Provide the [X, Y] coordinate of the cell's center where the given text is located.  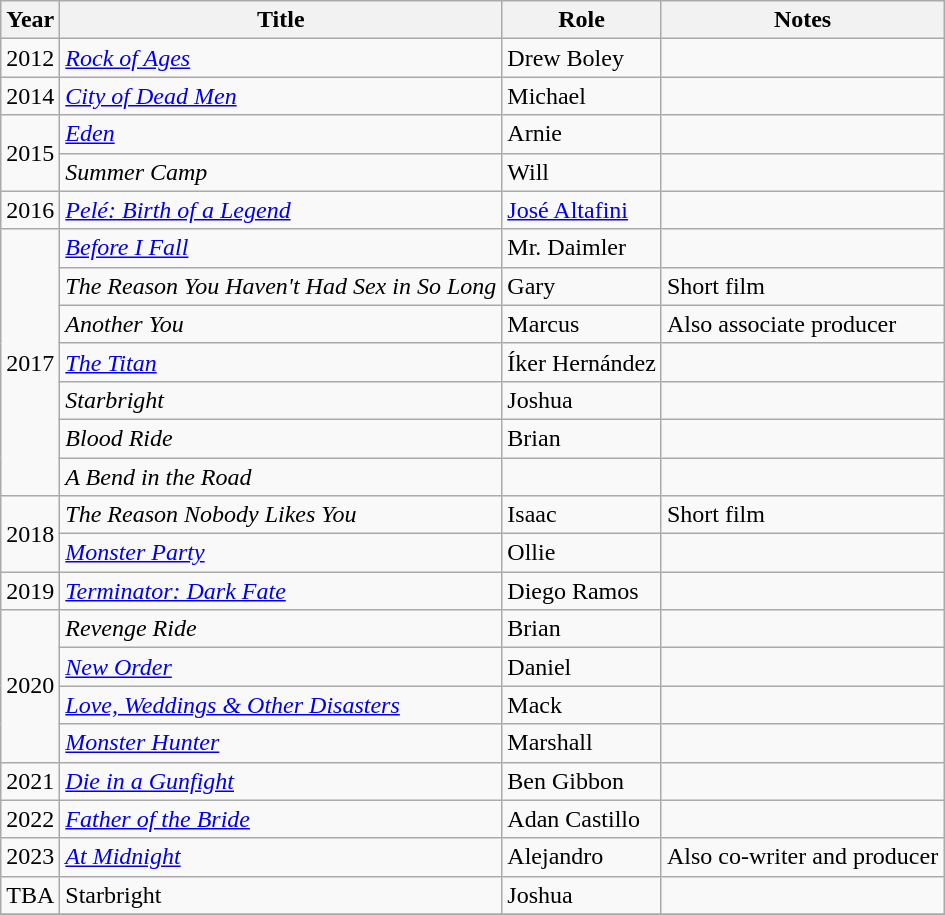
Mack [582, 705]
Also associate producer [802, 324]
Íker Hernández [582, 362]
Eden [281, 134]
Gary [582, 286]
2020 [30, 686]
2016 [30, 210]
Blood Ride [281, 438]
Alejandro [582, 857]
Pelé: Birth of a Legend [281, 210]
Mr. Daimler [582, 248]
The Reason Nobody Likes You [281, 515]
Another You [281, 324]
2022 [30, 819]
Year [30, 20]
Also co-writer and producer [802, 857]
At Midnight [281, 857]
City of Dead Men [281, 96]
Title [281, 20]
The Reason You Haven't Had Sex in So Long [281, 286]
2012 [30, 58]
Isaac [582, 515]
Before I Fall [281, 248]
Daniel [582, 667]
2014 [30, 96]
Michael [582, 96]
2023 [30, 857]
Ben Gibbon [582, 781]
Role [582, 20]
2015 [30, 153]
Revenge Ride [281, 629]
Terminator: Dark Fate [281, 591]
2018 [30, 534]
2019 [30, 591]
2021 [30, 781]
José Altafini [582, 210]
Drew Boley [582, 58]
2017 [30, 362]
The Titan [281, 362]
Monster Hunter [281, 743]
TBA [30, 895]
Will [582, 172]
Father of the Bride [281, 819]
Rock of Ages [281, 58]
Adan Castillo [582, 819]
Summer Camp [281, 172]
Ollie [582, 553]
Marshall [582, 743]
Monster Party [281, 553]
Notes [802, 20]
Arnie [582, 134]
Love, Weddings & Other Disasters [281, 705]
Die in a Gunfight [281, 781]
Marcus [582, 324]
New Order [281, 667]
A Bend in the Road [281, 477]
Diego Ramos [582, 591]
